Identify which cell holds the provided text, then report its (X, Y) central coordinate. 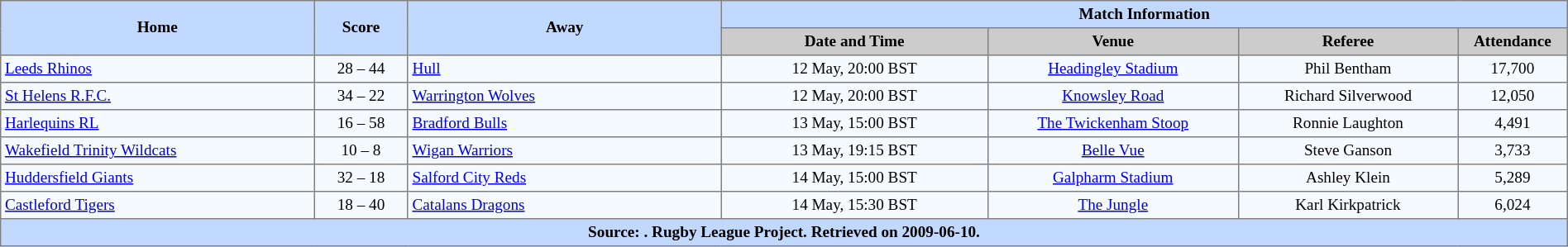
Venue (1113, 41)
34 – 22 (361, 96)
Ronnie Laughton (1348, 124)
Leeds Rhinos (157, 69)
Score (361, 28)
16 – 58 (361, 124)
Source: . Rugby League Project. Retrieved on 2009-06-10. (784, 233)
28 – 44 (361, 69)
Richard Silverwood (1348, 96)
18 – 40 (361, 205)
6,024 (1513, 205)
12,050 (1513, 96)
Referee (1348, 41)
Belle Vue (1113, 150)
Attendance (1513, 41)
Harlequins RL (157, 124)
13 May, 19:15 BST (854, 150)
Catalans Dragons (564, 205)
Huddersfield Giants (157, 178)
St Helens R.F.C. (157, 96)
Date and Time (854, 41)
10 – 8 (361, 150)
Steve Ganson (1348, 150)
Wakefield Trinity Wildcats (157, 150)
Away (564, 28)
Salford City Reds (564, 178)
14 May, 15:30 BST (854, 205)
3,733 (1513, 150)
Karl Kirkpatrick (1348, 205)
Match Information (1145, 15)
Home (157, 28)
Knowsley Road (1113, 96)
Hull (564, 69)
Galpharm Stadium (1113, 178)
4,491 (1513, 124)
Headingley Stadium (1113, 69)
Bradford Bulls (564, 124)
14 May, 15:00 BST (854, 178)
13 May, 15:00 BST (854, 124)
Castleford Tigers (157, 205)
5,289 (1513, 178)
The Jungle (1113, 205)
Ashley Klein (1348, 178)
Phil Bentham (1348, 69)
32 – 18 (361, 178)
Warrington Wolves (564, 96)
17,700 (1513, 69)
Wigan Warriors (564, 150)
The Twickenham Stoop (1113, 124)
